Find where the given text appears and provide that cell's center as [x, y] coordinate. 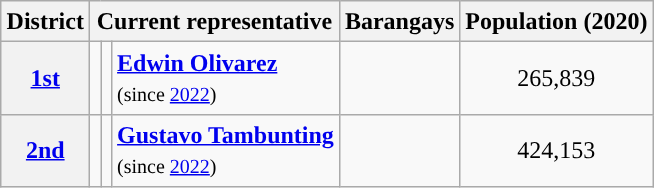
2nd [45, 150]
District [45, 22]
265,839 [556, 78]
Current representative [214, 22]
Population (2020) [556, 22]
1st [45, 78]
Gustavo Tambunting(since 2022) [226, 150]
Barangays [399, 22]
424,153 [556, 150]
Edwin Olivarez(since 2022) [226, 78]
